Find where the given text appears and provide that cell's center as [X, Y] coordinate. 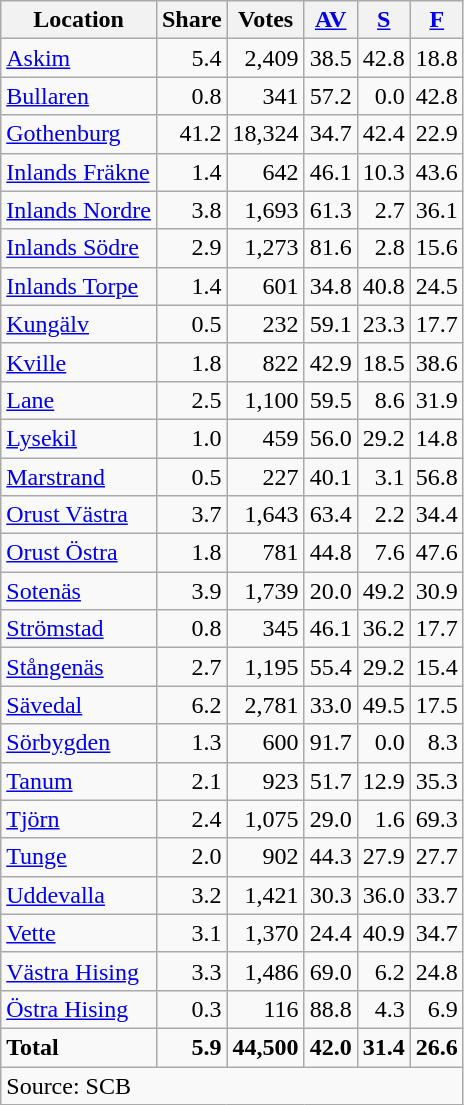
Inlands Nordre [79, 210]
923 [266, 781]
2.8 [384, 248]
Västra Hising [79, 971]
56.0 [330, 438]
Gothenburg [79, 134]
Askim [79, 58]
17.5 [436, 705]
24.4 [330, 933]
Vette [79, 933]
36.1 [436, 210]
27.9 [384, 857]
Strömstad [79, 629]
Sörbygden [79, 743]
116 [266, 1009]
Orust Östra [79, 553]
2,409 [266, 58]
15.6 [436, 248]
AV [330, 20]
36.2 [384, 629]
3.3 [192, 971]
61.3 [330, 210]
227 [266, 477]
63.4 [330, 515]
24.5 [436, 286]
10.3 [384, 172]
1,370 [266, 933]
Stångenäs [79, 667]
1,643 [266, 515]
44.8 [330, 553]
22.9 [436, 134]
91.7 [330, 743]
Source: SCB [232, 1085]
600 [266, 743]
6.9 [436, 1009]
Tjörn [79, 819]
24.8 [436, 971]
Tunge [79, 857]
1,693 [266, 210]
Inlands Södre [79, 248]
69.0 [330, 971]
345 [266, 629]
30.9 [436, 591]
Uddevalla [79, 895]
Sävedal [79, 705]
Östra Hising [79, 1009]
Lysekil [79, 438]
2.9 [192, 248]
35.3 [436, 781]
1,421 [266, 895]
30.3 [330, 895]
18,324 [266, 134]
3.7 [192, 515]
34.8 [330, 286]
56.8 [436, 477]
1,486 [266, 971]
Lane [79, 400]
41.2 [192, 134]
Tanum [79, 781]
3.9 [192, 591]
Marstrand [79, 477]
2.4 [192, 819]
2.0 [192, 857]
23.3 [384, 324]
459 [266, 438]
44.3 [330, 857]
Inlands Torpe [79, 286]
Kville [79, 362]
88.8 [330, 1009]
1,273 [266, 248]
Total [79, 1047]
Votes [266, 20]
12.9 [384, 781]
31.9 [436, 400]
5.9 [192, 1047]
29.0 [330, 819]
1.3 [192, 743]
Location [79, 20]
42.0 [330, 1047]
40.9 [384, 933]
55.4 [330, 667]
1.6 [384, 819]
2.1 [192, 781]
44,500 [266, 1047]
822 [266, 362]
601 [266, 286]
7.6 [384, 553]
26.6 [436, 1047]
40.8 [384, 286]
34.4 [436, 515]
49.5 [384, 705]
31.4 [384, 1047]
33.7 [436, 895]
47.6 [436, 553]
781 [266, 553]
8.6 [384, 400]
S [384, 20]
38.5 [330, 58]
F [436, 20]
1,195 [266, 667]
49.2 [384, 591]
81.6 [330, 248]
59.5 [330, 400]
18.8 [436, 58]
2.2 [384, 515]
341 [266, 96]
18.5 [384, 362]
15.4 [436, 667]
Kungälv [79, 324]
33.0 [330, 705]
5.4 [192, 58]
69.3 [436, 819]
4.3 [384, 1009]
Bullaren [79, 96]
3.2 [192, 895]
Share [192, 20]
38.6 [436, 362]
2,781 [266, 705]
Sotenäs [79, 591]
232 [266, 324]
8.3 [436, 743]
3.8 [192, 210]
42.4 [384, 134]
27.7 [436, 857]
51.7 [330, 781]
Orust Västra [79, 515]
1,075 [266, 819]
40.1 [330, 477]
1,739 [266, 591]
1,100 [266, 400]
14.8 [436, 438]
1.0 [192, 438]
59.1 [330, 324]
42.9 [330, 362]
2.5 [192, 400]
642 [266, 172]
0.3 [192, 1009]
Inlands Fräkne [79, 172]
20.0 [330, 591]
902 [266, 857]
57.2 [330, 96]
43.6 [436, 172]
36.0 [384, 895]
